Determine the (x, y) coordinate at the center of the cell enclosing the given text.  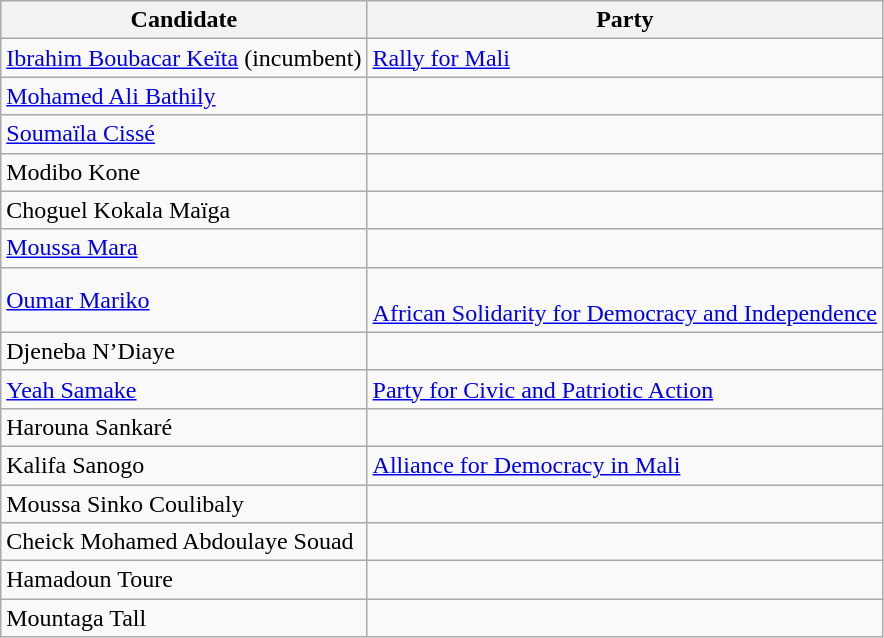
Mountaga Tall (184, 618)
Oumar Mariko (184, 300)
Rally for Mali (625, 58)
Ibrahim Boubacar Keïta (incumbent) (184, 58)
Modibo Kone (184, 172)
Mohamed Ali Bathily (184, 96)
Party (625, 20)
Candidate (184, 20)
Moussa Sinko Coulibaly (184, 503)
Yeah Samake (184, 389)
Hamadoun Toure (184, 580)
Cheick Mohamed Abdoulaye Souad (184, 542)
Djeneba N’Diaye (184, 351)
Harouna Sankaré (184, 427)
Kalifa Sanogo (184, 465)
Party for Civic and Patriotic Action (625, 389)
African Solidarity for Democracy and Independence (625, 300)
Soumaïla Cissé (184, 134)
Choguel Kokala Maïga (184, 210)
Alliance for Democracy in Mali (625, 465)
Moussa Mara (184, 248)
